Output the [x, y] coordinate of the center of the cell containing the given text.  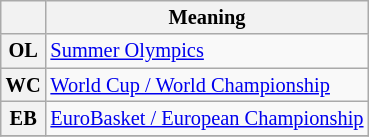
WC [24, 85]
Summer Olympics [208, 51]
OL [24, 51]
World Cup / World Championship [208, 85]
EuroBasket / European Championship [208, 118]
EB [24, 118]
Meaning [208, 17]
